Search for the cell housing the specified text and yield its [x, y] center coordinate. 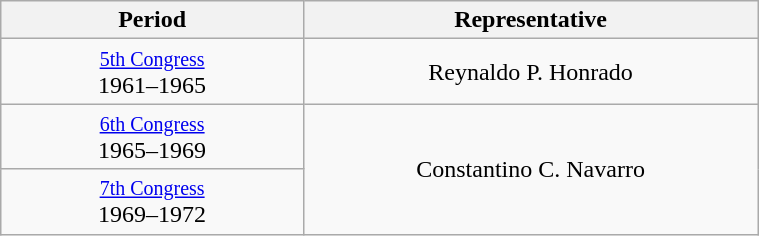
Constantino C. Navarro [530, 169]
6th Congress1965–1969 [152, 136]
Period [152, 20]
7th Congress1969–1972 [152, 202]
5th Congress1961–1965 [152, 72]
Representative [530, 20]
Reynaldo P. Honrado [530, 72]
